Output the (X, Y) coordinate of the center of the cell containing the given text.  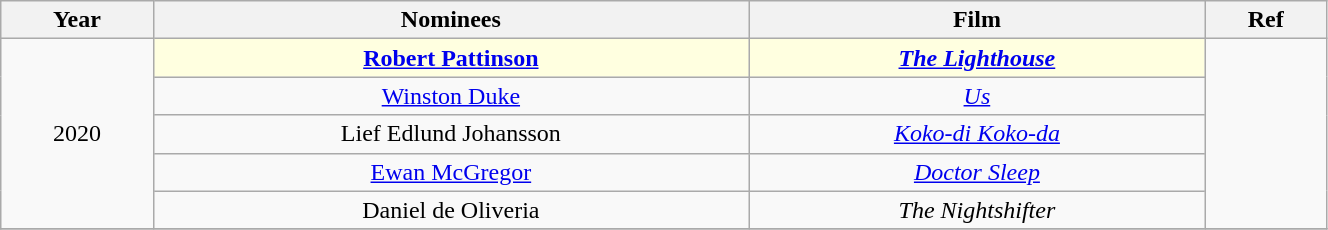
The Nightshifter (977, 210)
Lief Edlund Johansson (451, 134)
Nominees (451, 20)
Doctor Sleep (977, 172)
Daniel de Oliveria (451, 210)
The Lighthouse (977, 58)
2020 (77, 134)
Robert Pattinson (451, 58)
Ewan McGregor (451, 172)
Winston Duke (451, 96)
Ref (1266, 20)
Koko-di Koko-da (977, 134)
Us (977, 96)
Year (77, 20)
Film (977, 20)
